Scan for the cell matching the given text and deliver its [x, y] coordinate at center. 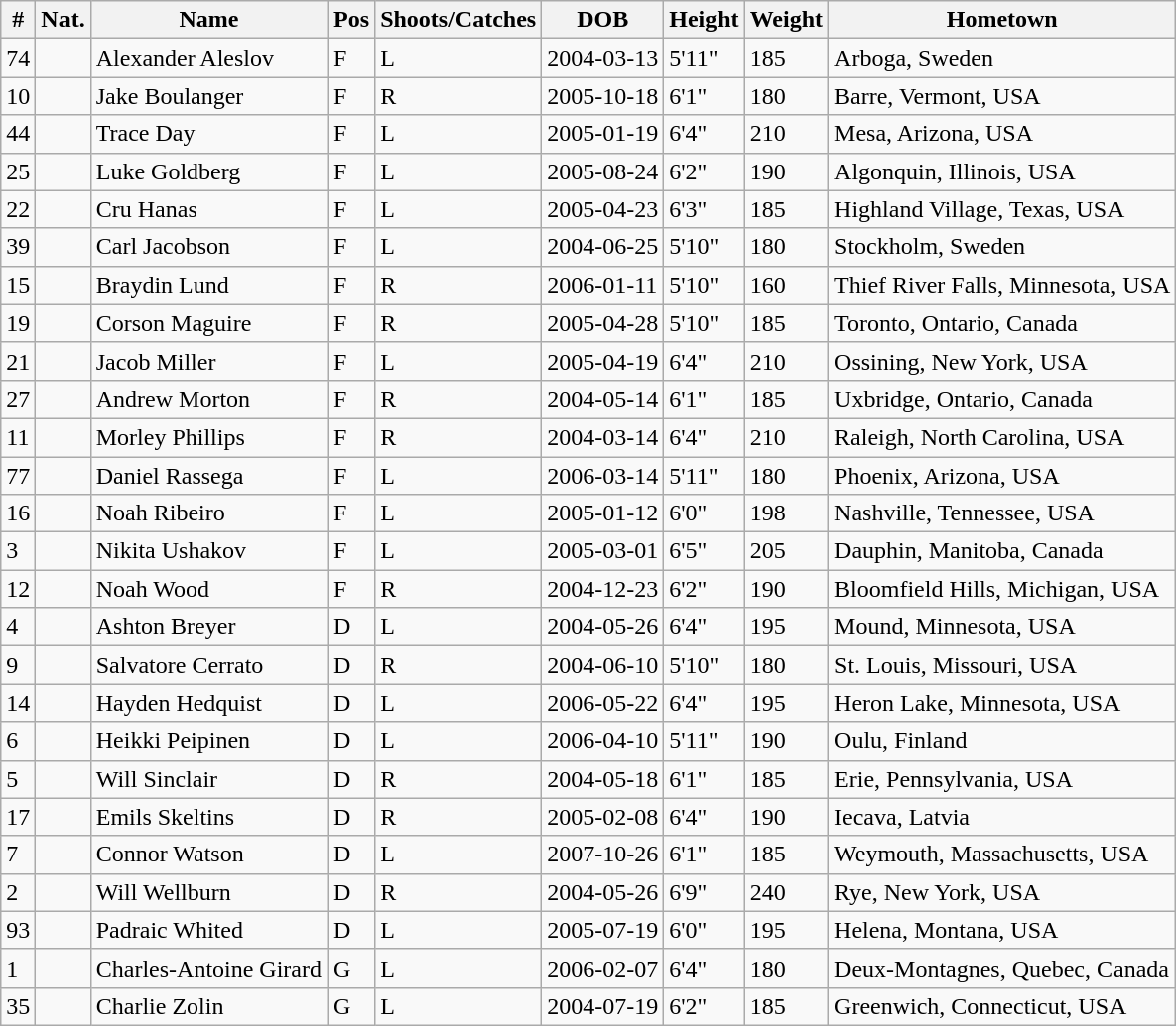
Morley Phillips [208, 437]
Highland Village, Texas, USA [1002, 209]
11 [18, 437]
Emils Skeltins [208, 817]
Daniel Rassega [208, 476]
2005-04-28 [602, 323]
Hometown [1002, 20]
2005-04-19 [602, 361]
6'3" [704, 209]
Height [704, 20]
Toronto, Ontario, Canada [1002, 323]
19 [18, 323]
Trace Day [208, 134]
Salvatore Cerrato [208, 665]
6'5" [704, 551]
39 [18, 247]
Greenwich, Connecticut, USA [1002, 1006]
St. Louis, Missouri, USA [1002, 665]
Thief River Falls, Minnesota, USA [1002, 285]
2006-03-14 [602, 476]
Hayden Hedquist [208, 703]
Weymouth, Massachusetts, USA [1002, 855]
2006-02-07 [602, 968]
77 [18, 476]
Raleigh, North Carolina, USA [1002, 437]
16 [18, 513]
10 [18, 96]
7 [18, 855]
Deux-Montagnes, Quebec, Canada [1002, 968]
4 [18, 627]
Oulu, Finland [1002, 741]
Algonquin, Illinois, USA [1002, 171]
Heikki Peipinen [208, 741]
Nat. [63, 20]
2004-12-23 [602, 589]
Jake Boulanger [208, 96]
21 [18, 361]
Barre, Vermont, USA [1002, 96]
Cru Hanas [208, 209]
2006-05-22 [602, 703]
Connor Watson [208, 855]
198 [786, 513]
2004-06-10 [602, 665]
Ashton Breyer [208, 627]
Weight [786, 20]
Pos [351, 20]
Uxbridge, Ontario, Canada [1002, 399]
Charles-Antoine Girard [208, 968]
# [18, 20]
2007-10-26 [602, 855]
2005-03-01 [602, 551]
Jacob Miller [208, 361]
9 [18, 665]
15 [18, 285]
Andrew Morton [208, 399]
2005-04-23 [602, 209]
6 [18, 741]
205 [786, 551]
Stockholm, Sweden [1002, 247]
1 [18, 968]
2005-08-24 [602, 171]
17 [18, 817]
Will Sinclair [208, 779]
Heron Lake, Minnesota, USA [1002, 703]
27 [18, 399]
Erie, Pennsylvania, USA [1002, 779]
2005-02-08 [602, 817]
160 [786, 285]
93 [18, 930]
14 [18, 703]
2006-01-11 [602, 285]
240 [786, 892]
Shoots/Catches [459, 20]
Carl Jacobson [208, 247]
2005-10-18 [602, 96]
Arboga, Sweden [1002, 58]
Corson Maguire [208, 323]
2004-06-25 [602, 247]
Rye, New York, USA [1002, 892]
Noah Ribeiro [208, 513]
2005-07-19 [602, 930]
Charlie Zolin [208, 1006]
Dauphin, Manitoba, Canada [1002, 551]
35 [18, 1006]
Phoenix, Arizona, USA [1002, 476]
DOB [602, 20]
Nikita Ushakov [208, 551]
Helena, Montana, USA [1002, 930]
5 [18, 779]
Mesa, Arizona, USA [1002, 134]
2006-04-10 [602, 741]
Padraic Whited [208, 930]
6'9" [704, 892]
2004-05-14 [602, 399]
Braydin Lund [208, 285]
12 [18, 589]
2004-07-19 [602, 1006]
Bloomfield Hills, Michigan, USA [1002, 589]
Nashville, Tennessee, USA [1002, 513]
Will Wellburn [208, 892]
Noah Wood [208, 589]
Luke Goldberg [208, 171]
Mound, Minnesota, USA [1002, 627]
3 [18, 551]
74 [18, 58]
Iecava, Latvia [1002, 817]
Name [208, 20]
44 [18, 134]
2005-01-12 [602, 513]
2004-03-14 [602, 437]
Alexander Aleslov [208, 58]
2004-03-13 [602, 58]
2005-01-19 [602, 134]
22 [18, 209]
2004-05-18 [602, 779]
2 [18, 892]
Ossining, New York, USA [1002, 361]
25 [18, 171]
